For the text-containing cell, return its midpoint in [x, y] coordinate format. 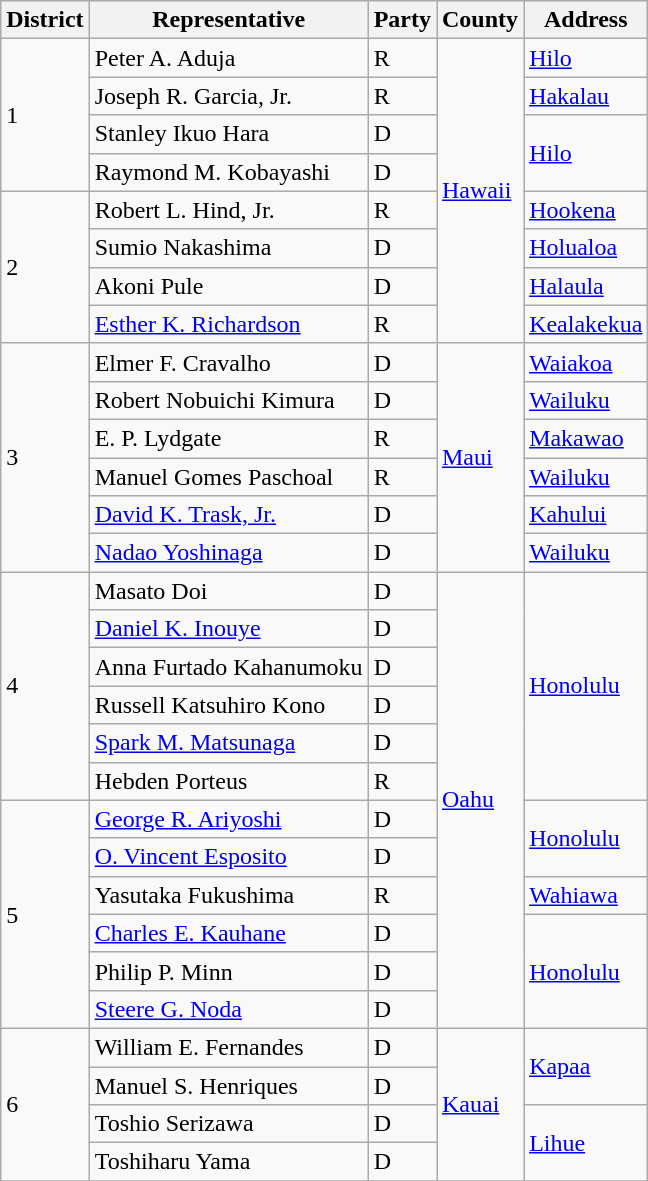
Nadao Yoshinaga [228, 553]
Kealakekua [586, 324]
Representative [228, 20]
Wahiawa [586, 895]
3 [45, 457]
District [45, 20]
Stanley Ikuo Hara [228, 134]
Oahu [480, 800]
Joseph R. Garcia, Jr. [228, 96]
Hookena [586, 210]
Esther K. Richardson [228, 324]
6 [45, 1104]
2 [45, 267]
Peter A. Aduja [228, 58]
County [480, 20]
Toshio Serizawa [228, 1124]
Robert Nobuichi Kimura [228, 400]
Masato Doi [228, 591]
O. Vincent Esposito [228, 857]
William E. Fernandes [228, 1047]
Kapaa [586, 1066]
Address [586, 20]
Elmer F. Cravalho [228, 362]
Lihue [586, 1143]
Manuel S. Henriques [228, 1085]
Daniel K. Inouye [228, 629]
Steere G. Noda [228, 1009]
Sumio Nakashima [228, 248]
Party [402, 20]
Hebden Porteus [228, 781]
Russell Katsuhiro Kono [228, 705]
Halaula [586, 286]
Maui [480, 457]
David K. Trask, Jr. [228, 515]
George R. Ariyoshi [228, 819]
4 [45, 686]
Hawaii [480, 191]
Spark M. Matsunaga [228, 743]
Hakalau [586, 96]
Akoni Pule [228, 286]
Makawao [586, 438]
5 [45, 914]
E. P. Lydgate [228, 438]
Anna Furtado Kahanumoku [228, 667]
Kauai [480, 1104]
Yasutaka Fukushima [228, 895]
Manuel Gomes Paschoal [228, 477]
Waiakoa [586, 362]
Philip P. Minn [228, 971]
Toshiharu Yama [228, 1162]
Charles E. Kauhane [228, 933]
Holualoa [586, 248]
Robert L. Hind, Jr. [228, 210]
1 [45, 115]
Raymond M. Kobayashi [228, 172]
Kahului [586, 515]
